From the cell containing the given text, extract its center point as [X, Y] coordinate. 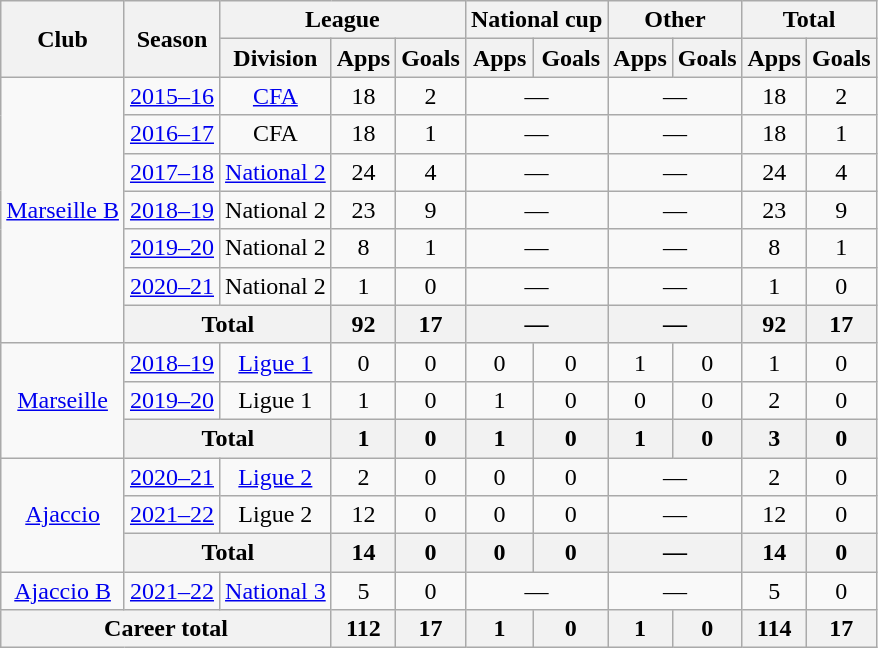
Ajaccio [63, 515]
National cup [536, 20]
2015–16 [172, 96]
2017–18 [172, 172]
Division [276, 58]
Other [675, 20]
Ajaccio B [63, 591]
Club [63, 39]
Marseille [63, 400]
Marseille B [63, 210]
Season [172, 39]
League [343, 20]
Career total [166, 629]
National 3 [276, 591]
112 [363, 629]
114 [774, 629]
2016–17 [172, 134]
3 [774, 438]
